Locate the cell with the specified text and output its (X, Y) center coordinate. 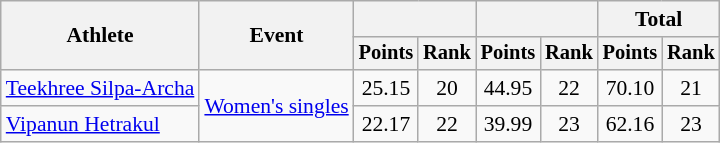
Athlete (100, 36)
22.17 (386, 124)
39.99 (508, 124)
21 (691, 88)
70.10 (630, 88)
25.15 (386, 88)
62.16 (630, 124)
20 (447, 88)
44.95 (508, 88)
Event (276, 36)
Teekhree Silpa-Archa (100, 88)
Vipanun Hetrakul (100, 124)
Women's singles (276, 106)
Total (659, 19)
